Output the (x, y) coordinate of the center of the cell containing the given text.  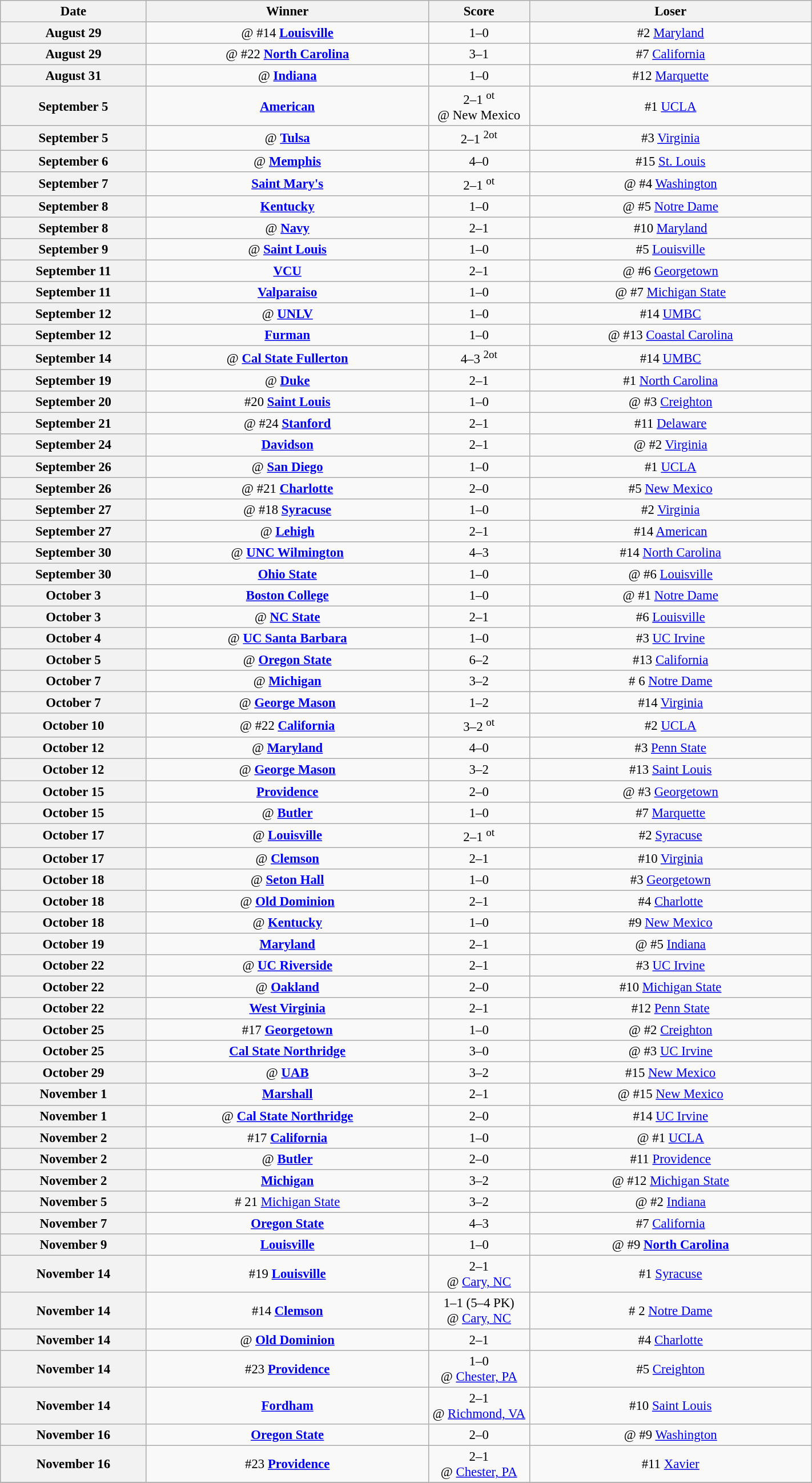
Boston College (287, 596)
@ #2 Creighton (670, 1030)
Cal State Northridge (287, 1051)
3–0 (479, 1051)
@ #12 Michigan State (670, 1180)
@ #13 Coastal Carolina (670, 335)
@ Memphis (287, 161)
@ #4 Washington (670, 183)
#14 Virginia (670, 703)
October 5 (73, 660)
@ #7 Michigan State (670, 292)
@ UNC Wilmington (287, 553)
@ #9 North Carolina (670, 1245)
# 2 Notre Dame (670, 1311)
@ #18 Syracuse (287, 509)
1–0@ Chester, PA (479, 1369)
November 7 (73, 1223)
@ #6 Louisville (670, 574)
@ Oregon State (287, 660)
@ Tulsa (287, 138)
Date (73, 11)
#12 Marquette (670, 76)
@ #6 Georgetown (670, 271)
#10 Virginia (670, 858)
@ Michigan (287, 681)
@ Cal State Fullerton (287, 358)
# 6 Notre Dame (670, 681)
West Virginia (287, 1008)
#17 California (287, 1138)
@ #2 Virginia (670, 445)
#2 Virginia (670, 509)
@ #1 UCLA (670, 1138)
@ #3 Creighton (670, 402)
@ Louisville (287, 835)
2–1 2ot (479, 138)
1–2 (479, 703)
#15 St. Louis (670, 161)
November 9 (73, 1245)
@ #1 Notre Dame (670, 596)
#11 Delaware (670, 424)
#15 New Mexico (670, 1073)
@ UC Riverside (287, 966)
@ Kentucky (287, 923)
@ #22 North Carolina (287, 54)
#14 Clemson (287, 1311)
September 19 (73, 381)
@ Duke (287, 381)
@ UNLV (287, 314)
#5 New Mexico (670, 488)
Kentucky (287, 206)
@ NC State (287, 617)
September 20 (73, 402)
@ #14 Louisville (287, 33)
1–1 (5–4 PK)@ Cary, NC (479, 1311)
Saint Mary's (287, 183)
Furman (287, 335)
#7 Marquette (670, 813)
@ San Diego (287, 467)
@ Maryland (287, 749)
October 29 (73, 1073)
#20 Saint Louis (287, 402)
3–1 (479, 54)
#1 Syracuse (670, 1273)
August 31 (73, 76)
#10 Saint Louis (670, 1406)
#13 California (670, 660)
September 6 (73, 161)
#2 UCLA (670, 725)
Winner (287, 11)
@ Clemson (287, 858)
# 21 Michigan State (287, 1202)
October 10 (73, 725)
American (287, 106)
@ #3 Georgetown (670, 791)
#14 UC Irvine (670, 1116)
#12 Penn State (670, 1008)
@ Oakland (287, 987)
@ Lehigh (287, 531)
#2 Syracuse (670, 835)
2–1@ Chester, PA (479, 1464)
Michigan (287, 1180)
#9 New Mexico (670, 923)
@ Seton Hall (287, 880)
@ UC Santa Barbara (287, 638)
September 14 (73, 358)
@ Navy (287, 228)
6–2 (479, 660)
4–3 2ot (479, 358)
Davidson (287, 445)
Fordham (287, 1406)
@ #5 Indiana (670, 944)
2–1@ Cary, NC (479, 1273)
Providence (287, 791)
#10 Michigan State (670, 987)
#13 Saint Louis (670, 770)
October 19 (73, 944)
September 9 (73, 250)
#10 Maryland (670, 228)
Maryland (287, 944)
#3 Georgetown (670, 880)
2–1@ Richmond, VA (479, 1406)
@ Saint Louis (287, 250)
Valparaiso (287, 292)
@ #24 Stanford (287, 424)
#14 North Carolina (670, 553)
Score (479, 11)
#1 North Carolina (670, 381)
#17 Georgetown (287, 1030)
#11 Xavier (670, 1464)
September 7 (73, 183)
Ohio State (287, 574)
#3 Penn State (670, 749)
@ #22 California (287, 725)
#3 Virginia (670, 138)
#5 Creighton (670, 1369)
@ #21 Charlotte (287, 488)
3–2 ot (479, 725)
Louisville (287, 1245)
#2 Maryland (670, 33)
Loser (670, 11)
September 21 (73, 424)
#5 Louisville (670, 250)
#19 Louisville (287, 1273)
#14 American (670, 531)
#11 Providence (670, 1159)
@ UAB (287, 1073)
@ #9 Washington (670, 1435)
November 5 (73, 1202)
2–1 ot@ New Mexico (479, 106)
September 24 (73, 445)
@ Cal State Northridge (287, 1116)
@ #5 Notre Dame (670, 206)
#6 Louisville (670, 617)
October 4 (73, 638)
@ #3 UC Irvine (670, 1051)
@ Indiana (287, 76)
@ #2 Indiana (670, 1202)
Marshall (287, 1095)
@ #15 New Mexico (670, 1095)
VCU (287, 271)
